Determine the [x, y] coordinate at the center of the cell enclosing the given text.  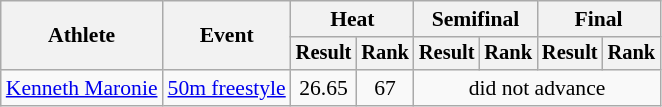
Athlete [82, 36]
26.65 [324, 88]
Final [598, 19]
Semifinal [476, 19]
did not advance [537, 88]
Kenneth Maronie [82, 88]
67 [385, 88]
Heat [352, 19]
Event [227, 36]
50m freestyle [227, 88]
